Identify which cell holds the provided text, then report its (x, y) central coordinate. 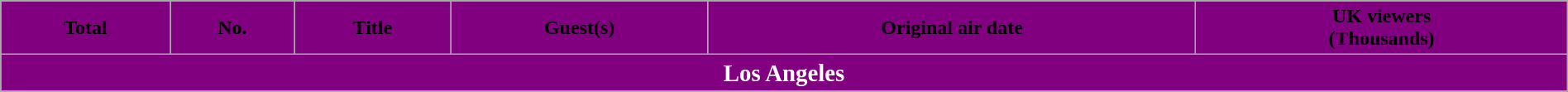
No. (232, 28)
Original air date (952, 28)
Guest(s) (579, 28)
Los Angeles (784, 73)
Total (86, 28)
UK viewers(Thousands) (1381, 28)
Title (372, 28)
